Scan for the cell matching the given text and deliver its (x, y) coordinate at center. 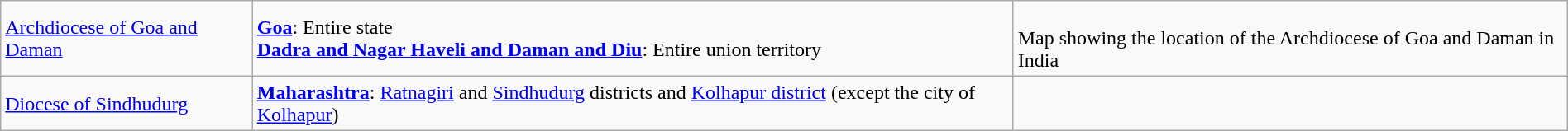
Goa: Entire stateDadra and Nagar Haveli and Daman and Diu: Entire union territory (633, 39)
Archdiocese of Goa and Daman (127, 39)
Map showing the location of the Archdiocese of Goa and Daman in India (1290, 39)
Maharashtra: Ratnagiri and Sindhudurg districts and Kolhapur district (except the city of Kolhapur) (633, 104)
Diocese of Sindhudurg (127, 104)
